Scan for the cell matching the given text and deliver its [x, y] coordinate at center. 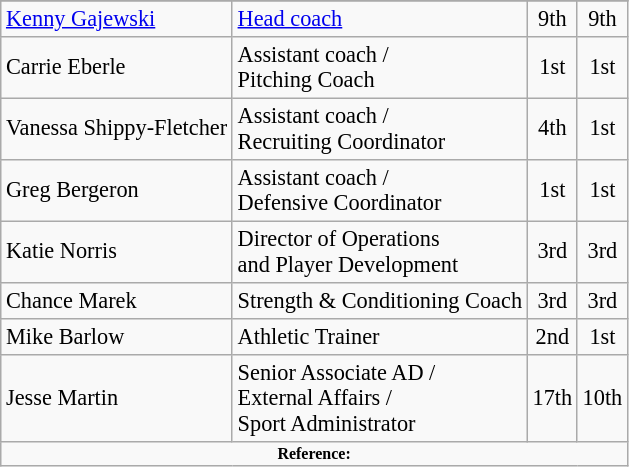
Head coach [380, 19]
Athletic Trainer [380, 336]
Jesse Martin [117, 398]
2nd [552, 336]
17th [552, 398]
Assistant coach /Defensive Coordinator [380, 190]
Greg Bergeron [117, 190]
Mike Barlow [117, 336]
Katie Norris [117, 252]
Chance Marek [117, 300]
4th [552, 128]
Senior Associate AD /External Affairs /Sport Administrator [380, 398]
Assistant coach /Pitching Coach [380, 68]
Strength & Conditioning Coach [380, 300]
Carrie Eberle [117, 68]
Reference: [314, 453]
Vanessa Shippy-Fletcher [117, 128]
10th [602, 398]
Kenny Gajewski [117, 19]
Assistant coach /Recruiting Coordinator [380, 128]
Director of Operationsand Player Development [380, 252]
